Detect which cell encompasses the target text, then output its (X, Y) center coordinate. 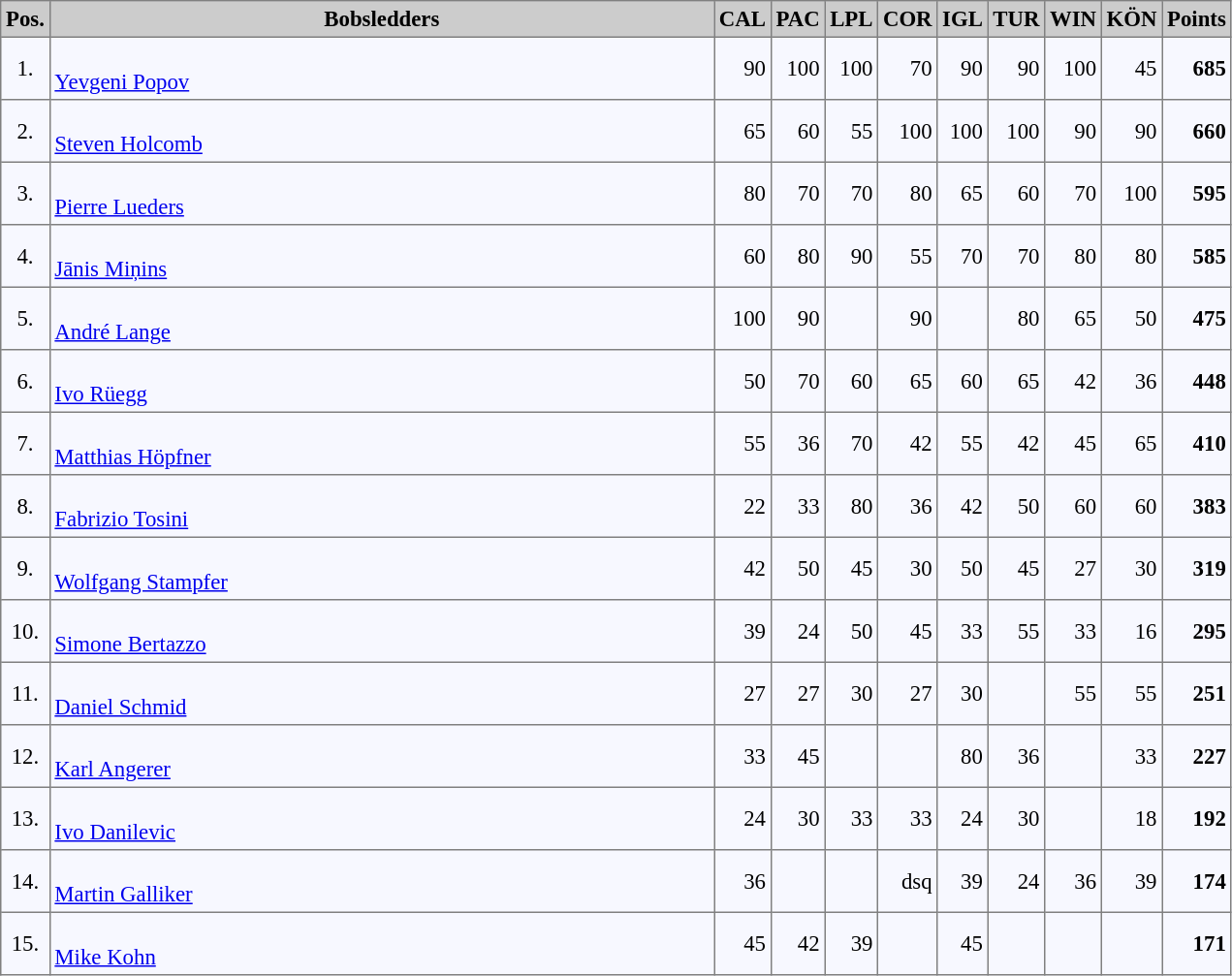
16 (1131, 631)
685 (1196, 68)
174 (1196, 881)
TUR (1016, 19)
Points (1196, 19)
WIN (1074, 19)
595 (1196, 193)
22 (742, 506)
660 (1196, 131)
10. (25, 631)
251 (1196, 693)
COR (907, 19)
Yevgeni Popov (382, 68)
LPL (851, 19)
9. (25, 568)
319 (1196, 568)
13. (25, 818)
295 (1196, 631)
IGL (963, 19)
8. (25, 506)
1. (25, 68)
Ivo Danilevic (382, 818)
18 (1131, 818)
3. (25, 193)
475 (1196, 318)
Wolfgang Stampfer (382, 568)
7. (25, 443)
14. (25, 881)
KÖN (1131, 19)
Pos. (25, 19)
Martin Galliker (382, 881)
448 (1196, 381)
Jānis Miņins (382, 256)
Karl Angerer (382, 756)
383 (1196, 506)
4. (25, 256)
192 (1196, 818)
Pierre Lueders (382, 193)
12. (25, 756)
410 (1196, 443)
5. (25, 318)
Ivo Rüegg (382, 381)
CAL (742, 19)
15. (25, 943)
11. (25, 693)
171 (1196, 943)
Daniel Schmid (382, 693)
6. (25, 381)
Fabrizio Tosini (382, 506)
Mike Kohn (382, 943)
2. (25, 131)
227 (1196, 756)
Matthias Höpfner (382, 443)
PAC (798, 19)
Bobsledders (382, 19)
dsq (907, 881)
Steven Holcomb (382, 131)
Simone Bertazzo (382, 631)
585 (1196, 256)
André Lange (382, 318)
